Capture the cell that displays the provided text and extract its [x, y] central coordinate. 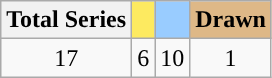
10 [172, 58]
17 [66, 58]
6 [144, 58]
Drawn [231, 20]
1 [231, 58]
Total Series [66, 20]
